Search for the cell housing the specified text and yield its (x, y) center coordinate. 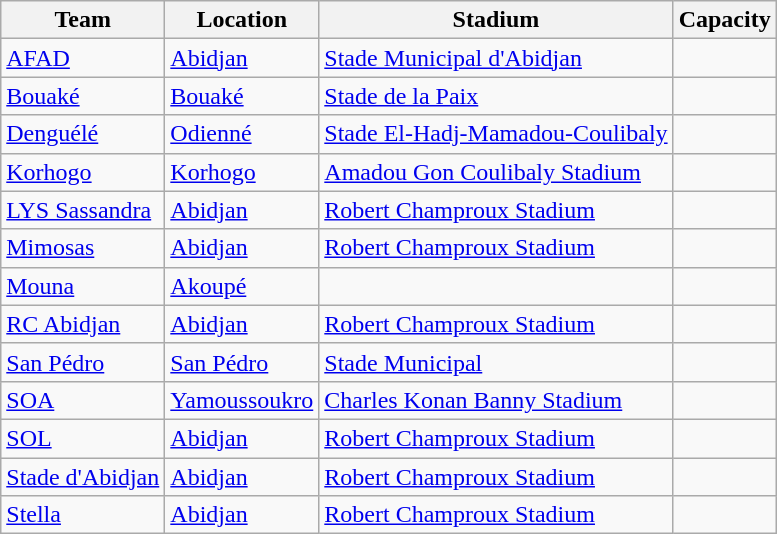
Stade El-Hadj-Mamadou-Coulibaly (496, 134)
Odienné (242, 134)
Location (242, 20)
Team (83, 20)
Amadou Gon Coulibaly Stadium (496, 172)
Akoupé (242, 286)
SOL (83, 438)
Stade Municipal (496, 362)
AFAD (83, 58)
Charles Konan Banny Stadium (496, 400)
Stade Municipal d'Abidjan (496, 58)
Mouna (83, 286)
SOA (83, 400)
Yamoussoukro (242, 400)
Stella (83, 515)
Stade de la Paix (496, 96)
Stadium (496, 20)
Stade d'Abidjan (83, 477)
Capacity (724, 20)
Mimosas (83, 248)
RC Abidjan (83, 324)
LYS Sassandra (83, 210)
Denguélé (83, 134)
